Scan for the cell matching the given text and deliver its (x, y) coordinate at center. 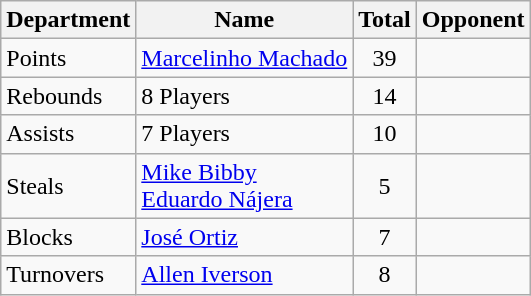
José Ortiz (244, 237)
Name (244, 20)
10 (385, 134)
Department (68, 20)
Marcelinho Machado (244, 58)
Blocks (68, 237)
7 Players (244, 134)
7 (385, 237)
14 (385, 96)
Turnovers (68, 275)
Rebounds (68, 96)
5 (385, 186)
8 (385, 275)
Allen Iverson (244, 275)
Opponent (473, 20)
39 (385, 58)
Mike Bibby Eduardo Nájera (244, 186)
Points (68, 58)
8 Players (244, 96)
Total (385, 20)
Assists (68, 134)
Steals (68, 186)
